Provide the (x, y) coordinate of the cell's center where the given text is located.  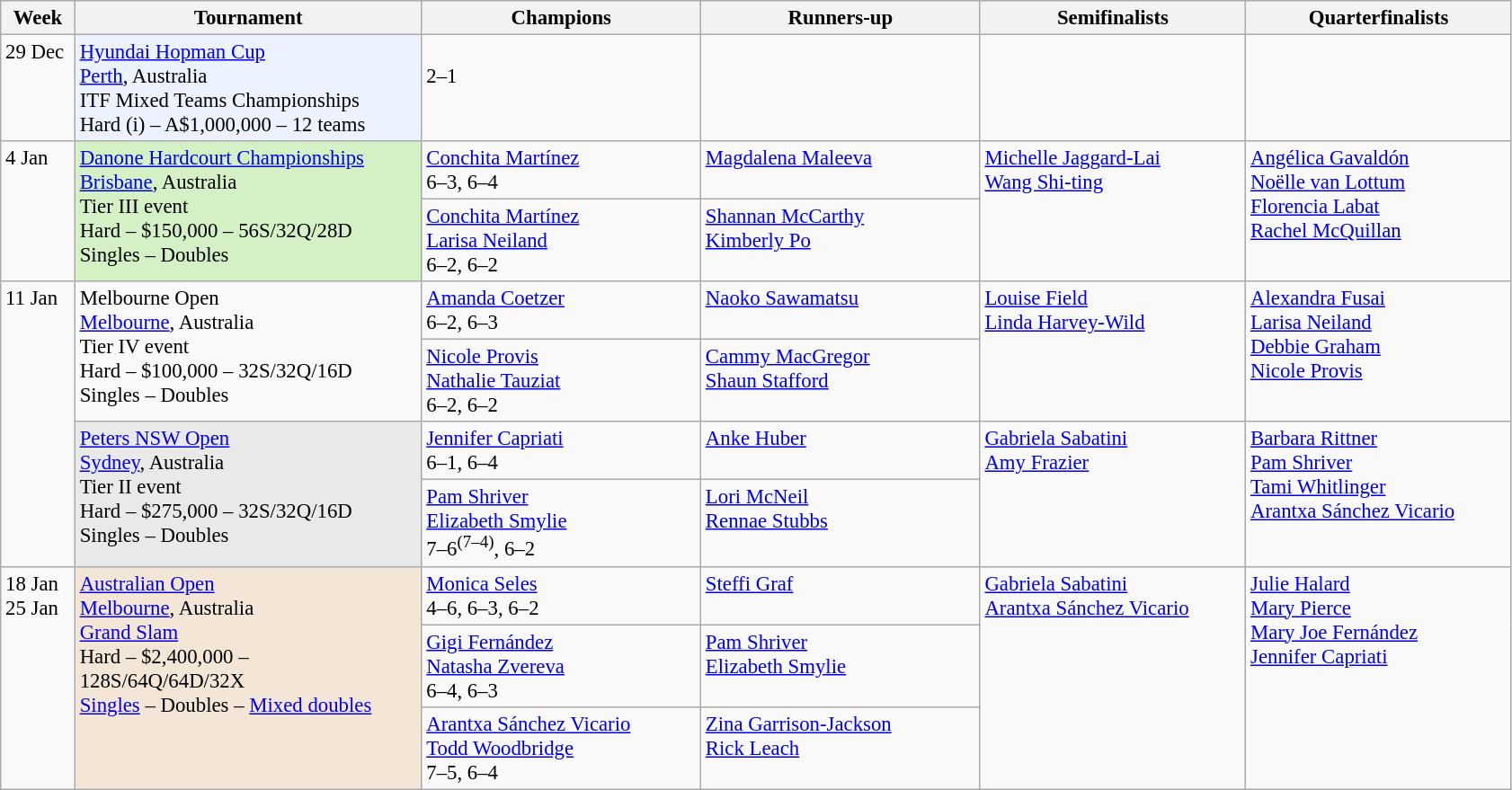
Pam Shriver Elizabeth Smylie 7–6(7–4), 6–2 (561, 523)
Michelle Jaggard-Lai Wang Shi-ting (1113, 211)
11 Jan (38, 424)
Anke Huber (841, 451)
Melbourne Open Melbourne, Australia Tier IV event Hard – $100,000 – 32S/32Q/16DSingles – Doubles (248, 351)
29 Dec (38, 88)
Pam Shriver Elizabeth Smylie (841, 666)
Barbara Rittner Pam Shriver Tami Whitlinger Arantxa Sánchez Vicario (1379, 494)
Conchita Martínez6–3, 6–4 (561, 171)
2–1 (561, 88)
18 Jan25 Jan (38, 678)
Week (38, 18)
Cammy MacGregor Shaun Stafford (841, 381)
Gabriela Sabatini Amy Frazier (1113, 494)
Arantxa Sánchez Vicario Todd Woodbridge 7–5, 6–4 (561, 748)
Steffi Graf (841, 595)
Magdalena Maleeva (841, 171)
Angélica Gavaldón Noëlle van Lottum Florencia Labat Rachel McQuillan (1379, 211)
Champions (561, 18)
Lori McNeil Rennae Stubbs (841, 523)
Gigi Fernández Natasha Zvereva 6–4, 6–3 (561, 666)
Nicole Provis Nathalie Tauziat 6–2, 6–2 (561, 381)
Jennifer Capriati6–1, 6–4 (561, 451)
Quarterfinalists (1379, 18)
Monica Seles4–6, 6–3, 6–2 (561, 595)
Semifinalists (1113, 18)
Tournament (248, 18)
Runners-up (841, 18)
Gabriela Sabatini Arantxa Sánchez Vicario (1113, 678)
Australian Open Melbourne, Australia Grand Slam Hard – $2,400,000 – 128S/64Q/64D/32X Singles – Doubles – Mixed doubles (248, 678)
Julie Halard Mary Pierce Mary Joe Fernández Jennifer Capriati (1379, 678)
Zina Garrison-Jackson Rick Leach (841, 748)
Conchita Martínez Larisa Neiland 6–2, 6–2 (561, 241)
Hyundai Hopman CupPerth, AustraliaITF Mixed Teams ChampionshipsHard (i) – A$1,000,000 – 12 teams (248, 88)
4 Jan (38, 211)
Alexandra Fusai Larisa Neiland Debbie Graham Nicole Provis (1379, 351)
Danone Hardcourt Championships Brisbane, Australia Tier III event Hard – $150,000 – 56S/32Q/28DSingles – Doubles (248, 211)
Louise Field Linda Harvey-Wild (1113, 351)
Naoko Sawamatsu (841, 311)
Shannan McCarthy Kimberly Po (841, 241)
Amanda Coetzer6–2, 6–3 (561, 311)
Peters NSW Open Sydney, Australia Tier II event Hard – $275,000 – 32S/32Q/16DSingles – Doubles (248, 494)
